Find where the given text appears and provide that cell's center as (x, y) coordinate. 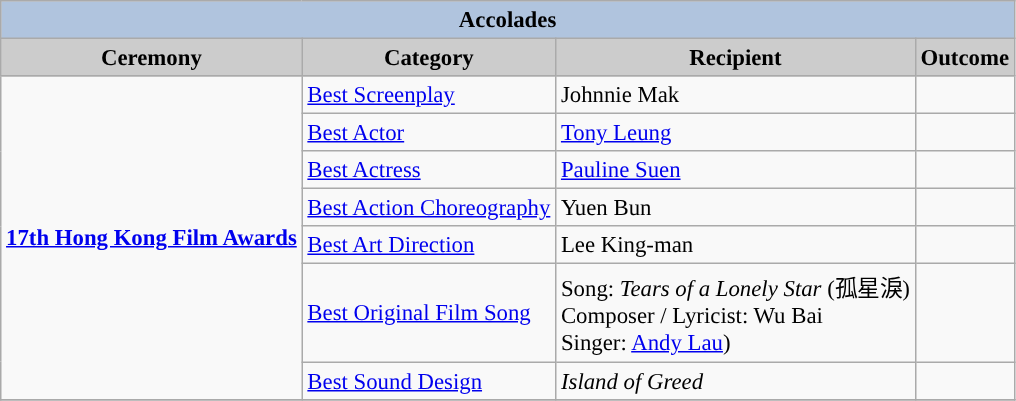
Category (429, 58)
Tony Leung (736, 133)
Best Actor (429, 133)
Pauline Suen (736, 170)
Best Actress (429, 170)
Lee King-man (736, 245)
Outcome (964, 58)
Ceremony (152, 58)
Best Original Film Song (429, 313)
Best Sound Design (429, 381)
Johnnie Mak (736, 95)
Recipient (736, 58)
17th Hong Kong Film Awards (152, 238)
Song: Tears of a Lonely Star (孤星淚)Composer / Lyricist: Wu Bai Singer: Andy Lau) (736, 313)
Best Action Choreography (429, 208)
Accolades (508, 20)
Best Screenplay (429, 95)
Best Art Direction (429, 245)
Island of Greed (736, 381)
Yuen Bun (736, 208)
